Extract the (X, Y) coordinate from the center of the cell holding the provided text.  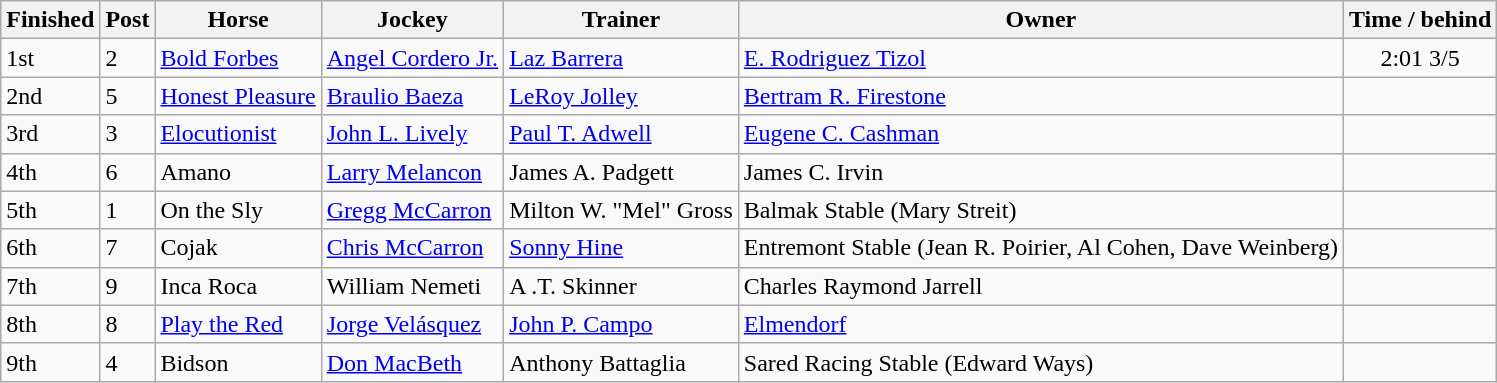
Braulio Baeza (412, 96)
1 (128, 210)
2nd (50, 96)
Bertram R. Firestone (1040, 96)
Laz Barrera (622, 58)
Jorge Velásquez (412, 324)
Balmak Stable (Mary Streit) (1040, 210)
Anthony Battaglia (622, 362)
John L. Lively (412, 134)
8 (128, 324)
Play the Red (238, 324)
Bidson (238, 362)
James A. Padgett (622, 172)
5 (128, 96)
Entremont Stable (Jean R. Poirier, Al Cohen, Dave Weinberg) (1040, 248)
8th (50, 324)
Angel Cordero Jr. (412, 58)
Gregg McCarron (412, 210)
7th (50, 286)
Horse (238, 20)
Sared Racing Stable (Edward Ways) (1040, 362)
Chris McCarron (412, 248)
9 (128, 286)
2 (128, 58)
Milton W. "Mel" Gross (622, 210)
Time / behind (1420, 20)
Elmendorf (1040, 324)
A .T. Skinner (622, 286)
E. Rodriguez Tizol (1040, 58)
4th (50, 172)
Amano (238, 172)
7 (128, 248)
9th (50, 362)
Honest Pleasure (238, 96)
Trainer (622, 20)
Post (128, 20)
2:01 3/5 (1420, 58)
4 (128, 362)
Don MacBeth (412, 362)
James C. Irvin (1040, 172)
Paul T. Adwell (622, 134)
Sonny Hine (622, 248)
William Nemeti (412, 286)
6th (50, 248)
1st (50, 58)
Eugene C. Cashman (1040, 134)
LeRoy Jolley (622, 96)
Bold Forbes (238, 58)
5th (50, 210)
On the Sly (238, 210)
6 (128, 172)
Charles Raymond Jarrell (1040, 286)
Owner (1040, 20)
Inca Roca (238, 286)
Larry Melancon (412, 172)
3 (128, 134)
Jockey (412, 20)
Cojak (238, 248)
John P. Campo (622, 324)
3rd (50, 134)
Finished (50, 20)
Elocutionist (238, 134)
